Extract the (x, y) coordinate from the center of the cell holding the provided text.  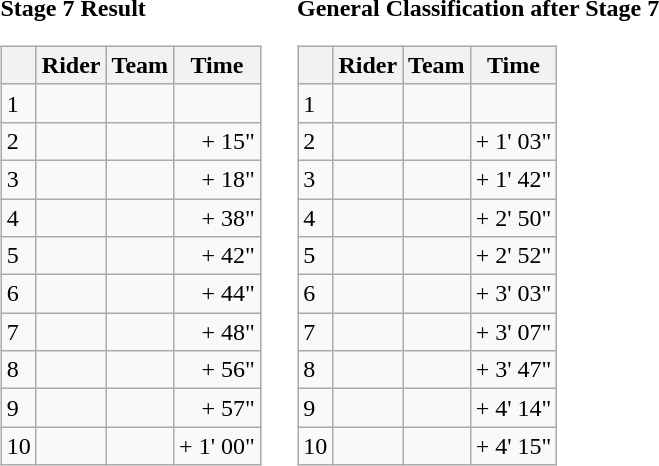
+ 1' 03" (514, 141)
+ 4' 15" (514, 446)
+ 1' 42" (514, 179)
+ 4' 14" (514, 408)
+ 3' 03" (514, 294)
+ 3' 47" (514, 370)
+ 38" (218, 217)
+ 18" (218, 179)
+ 42" (218, 256)
+ 2' 50" (514, 217)
+ 57" (218, 408)
+ 3' 07" (514, 332)
+ 56" (218, 370)
+ 2' 52" (514, 256)
+ 44" (218, 294)
+ 1' 00" (218, 446)
+ 48" (218, 332)
+ 15" (218, 141)
